Find where the given text appears and provide that cell's center as [x, y] coordinate. 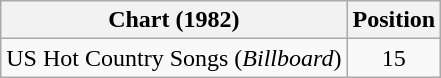
US Hot Country Songs (Billboard) [174, 58]
Position [394, 20]
Chart (1982) [174, 20]
15 [394, 58]
